Capture the cell that displays the provided text and extract its (x, y) central coordinate. 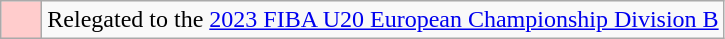
Relegated to the 2023 FIBA U20 European Championship Division B (383, 20)
